Search for the cell housing the specified text and yield its (X, Y) center coordinate. 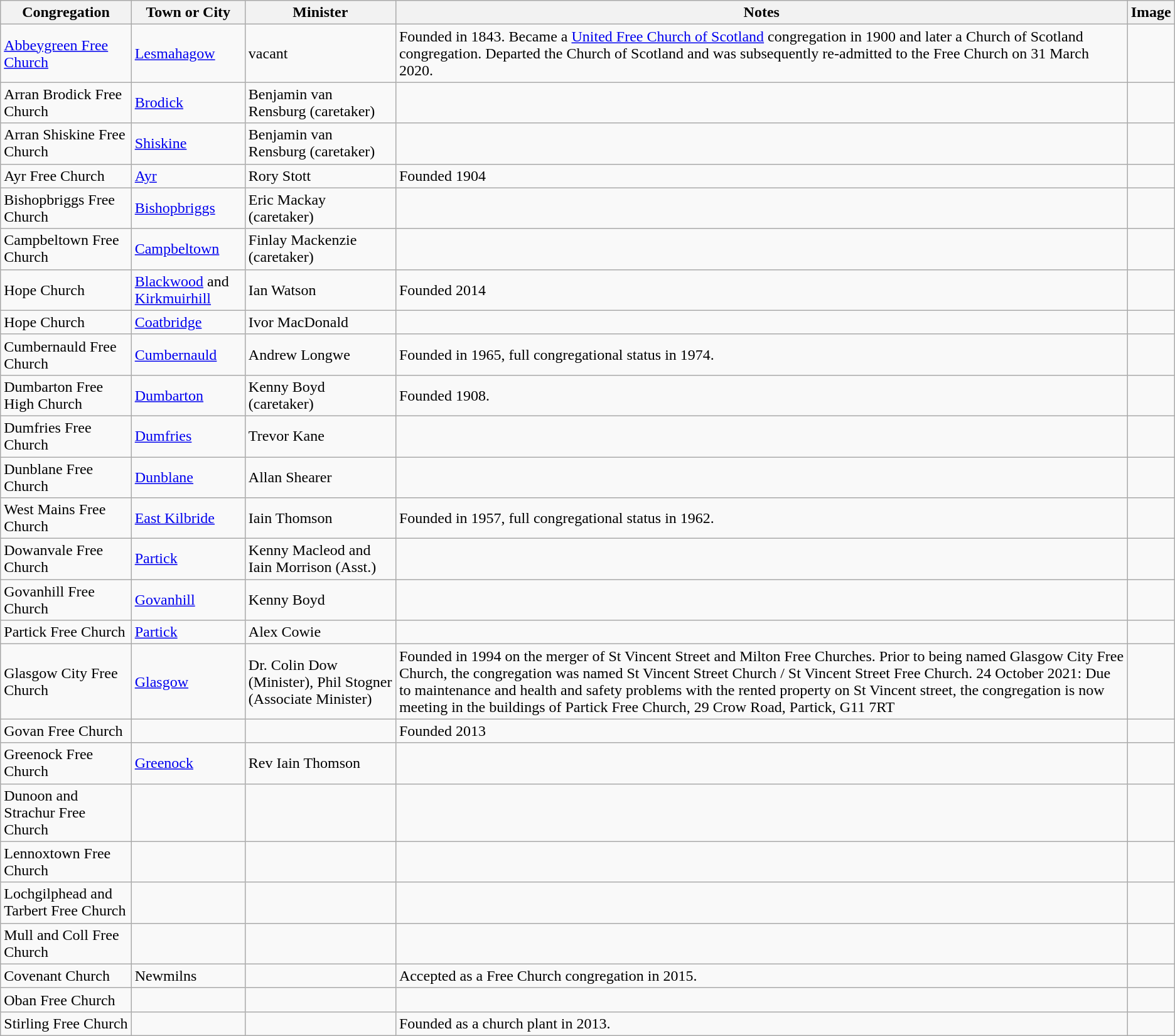
Dumbarton Free High Church (66, 396)
Founded 2013 (761, 731)
Lennoxtown Free Church (66, 861)
Arran Shiskine Free Church (66, 143)
Congregation (66, 13)
Founded 2014 (761, 290)
Founded 1904 (761, 176)
vacant (320, 53)
Dumfries Free Church (66, 436)
Bishopbriggs Free Church (66, 208)
Minister (320, 13)
Glasgow (188, 682)
Image (1151, 13)
Dunoon and Strachur Free Church (66, 812)
Ayr Free Church (66, 176)
Rev Iain Thomson (320, 764)
Greenock (188, 764)
Dr. Colin Dow (Minister), Phil Stogner (Associate Minister) (320, 682)
Blackwood and Kirkmuirhill (188, 290)
Trevor Kane (320, 436)
Iain Thomson (320, 519)
Andrew Longwe (320, 354)
Stirling Free Church (66, 1023)
Ian Watson (320, 290)
Campbeltown (188, 249)
Govanhill (188, 600)
Dumfries (188, 436)
Dowanvale Free Church (66, 559)
Lesmahagow (188, 53)
Finlay Mackenzie (caretaker) (320, 249)
Kenny Boyd (caretaker) (320, 396)
Notes (761, 13)
Govan Free Church (66, 731)
Glasgow City Free Church (66, 682)
Kenny Macleod and Iain Morrison (Asst.) (320, 559)
Ayr (188, 176)
Lochgilphead and Tarbert Free Church (66, 903)
Govanhill Free Church (66, 600)
West Mains Free Church (66, 519)
Ivor MacDonald (320, 322)
Mull and Coll Free Church (66, 943)
Shiskine (188, 143)
Brodick (188, 103)
Cumbernauld Free Church (66, 354)
Founded in 1965, full congregational status in 1974. (761, 354)
East Kilbride (188, 519)
Kenny Boyd (320, 600)
Founded as a church plant in 2013. (761, 1023)
Bishopbriggs (188, 208)
Campbeltown Free Church (66, 249)
Coatbridge (188, 322)
Dunblane (188, 477)
Greenock Free Church (66, 764)
Cumbernauld (188, 354)
Oban Free Church (66, 1000)
Abbeygreen Free Church (66, 53)
Covenant Church (66, 976)
Partick Free Church (66, 632)
Dumbarton (188, 396)
Newmilns (188, 976)
Alex Cowie (320, 632)
Arran Brodick Free Church (66, 103)
Allan Shearer (320, 477)
Rory Stott (320, 176)
Eric Mackay (caretaker) (320, 208)
Dunblane Free Church (66, 477)
Town or City (188, 13)
Accepted as a Free Church congregation in 2015. (761, 976)
Founded 1908. (761, 396)
Founded in 1957, full congregational status in 1962. (761, 519)
